Detect which cell encompasses the target text, then output its [x, y] center coordinate. 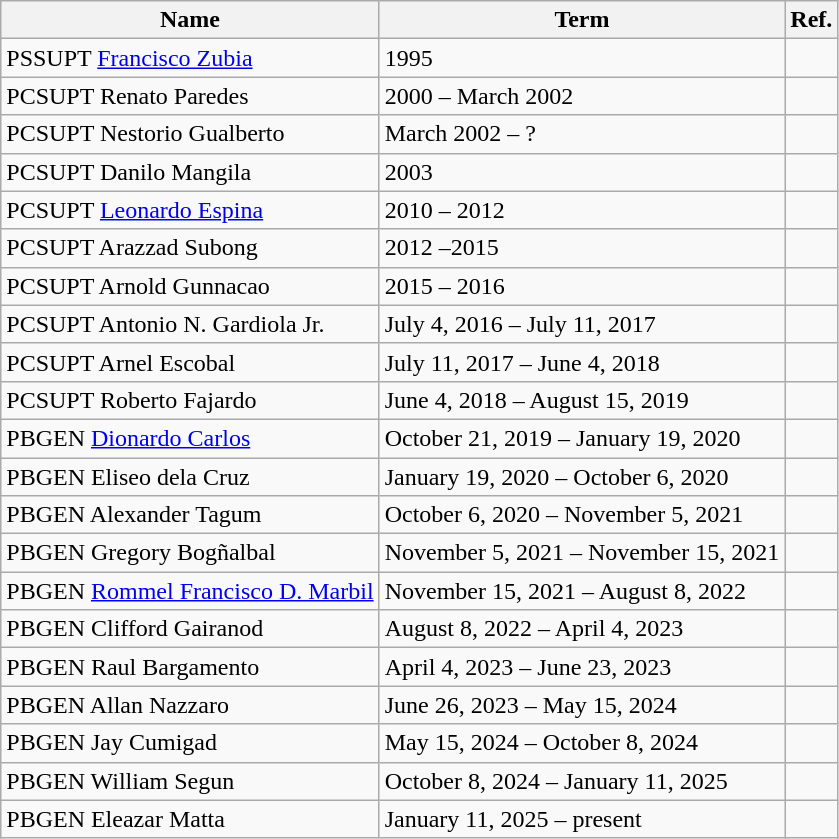
PCSUPT Antonio N. Gardiola Jr. [190, 324]
PBGEN Alexander Tagum [190, 515]
PCSUPT Nestorio Gualberto [190, 134]
July 11, 2017 – June 4, 2018 [582, 362]
PBGEN Raul Bargamento [190, 667]
2012 –2015 [582, 248]
PCSUPT Arnel Escobal [190, 362]
PBGEN Eliseo dela Cruz [190, 477]
Ref. [812, 20]
January 19, 2020 – October 6, 2020 [582, 477]
Term [582, 20]
October 21, 2019 – January 19, 2020 [582, 438]
2010 – 2012 [582, 210]
2003 [582, 172]
2015 – 2016 [582, 286]
PCSUPT Renato Paredes [190, 96]
PBGEN William Segun [190, 781]
June 26, 2023 – May 15, 2024 [582, 705]
January 11, 2025 – present [582, 819]
PCSUPT Arnold Gunnacao [190, 286]
1995 [582, 58]
March 2002 – ? [582, 134]
PCSUPT Leonardo Espina [190, 210]
PBGEN Clifford Gairanod [190, 629]
October 6, 2020 – November 5, 2021 [582, 515]
PCSUPT Danilo Mangila [190, 172]
PBGEN Gregory Bogñalbal [190, 553]
November 5, 2021 – November 15, 2021 [582, 553]
PSSUPT Francisco Zubia [190, 58]
PBGEN Dionardo Carlos [190, 438]
PCSUPT Roberto Fajardo [190, 400]
PBGEN Eleazar Matta [190, 819]
July 4, 2016 – July 11, 2017 [582, 324]
June 4, 2018 – August 15, 2019 [582, 400]
April 4, 2023 – June 23, 2023 [582, 667]
November 15, 2021 – August 8, 2022 [582, 591]
PBGEN Allan Nazzaro [190, 705]
PCSUPT Arazzad Subong [190, 248]
May 15, 2024 – October 8, 2024 [582, 743]
PBGEN Rommel Francisco D. Marbil [190, 591]
2000 – March 2002 [582, 96]
August 8, 2022 – April 4, 2023 [582, 629]
October 8, 2024 – January 11, 2025 [582, 781]
PBGEN Jay Cumigad [190, 743]
Name [190, 20]
